From the cell containing the given text, extract its center point as [x, y] coordinate. 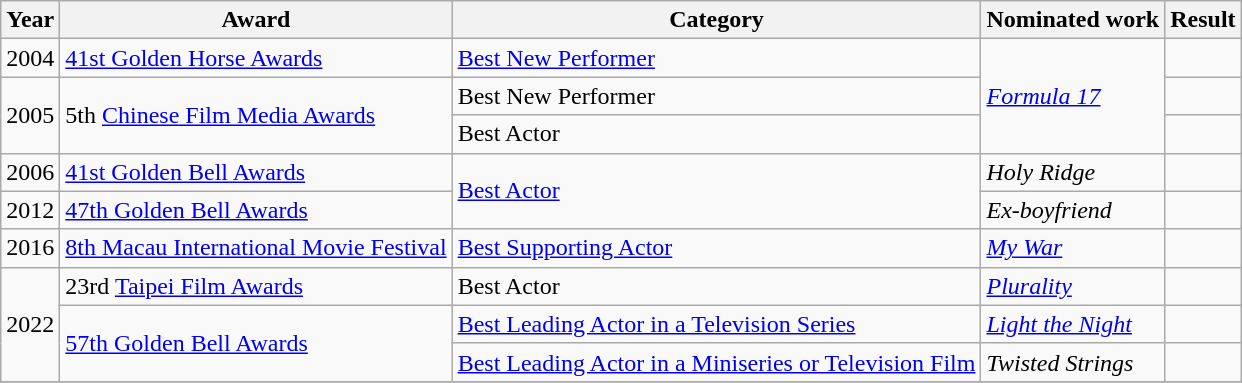
Plurality [1073, 286]
Twisted Strings [1073, 362]
Light the Night [1073, 324]
57th Golden Bell Awards [256, 343]
2004 [30, 58]
2006 [30, 172]
Best Leading Actor in a Miniseries or Television Film [716, 362]
Nominated work [1073, 20]
47th Golden Bell Awards [256, 210]
Ex-boyfriend [1073, 210]
8th Macau International Movie Festival [256, 248]
23rd Taipei Film Awards [256, 286]
Best Supporting Actor [716, 248]
Result [1203, 20]
Formula 17 [1073, 96]
41st Golden Horse Awards [256, 58]
Category [716, 20]
5th Chinese Film Media Awards [256, 115]
2022 [30, 324]
Year [30, 20]
Award [256, 20]
Holy Ridge [1073, 172]
2012 [30, 210]
41st Golden Bell Awards [256, 172]
My War [1073, 248]
2016 [30, 248]
Best Leading Actor in a Television Series [716, 324]
2005 [30, 115]
